For the text-containing cell, return its midpoint in [X, Y] coordinate format. 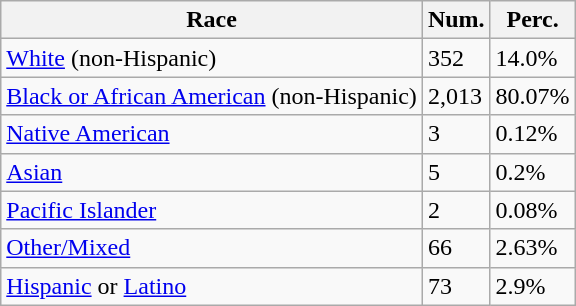
Pacific Islander [212, 210]
0.12% [532, 134]
Race [212, 20]
2.63% [532, 248]
66 [456, 248]
0.2% [532, 172]
5 [456, 172]
Num. [456, 20]
2 [456, 210]
Black or African American (non-Hispanic) [212, 96]
White (non-Hispanic) [212, 58]
352 [456, 58]
Perc. [532, 20]
2,013 [456, 96]
0.08% [532, 210]
Other/Mixed [212, 248]
3 [456, 134]
2.9% [532, 286]
Asian [212, 172]
14.0% [532, 58]
Native American [212, 134]
80.07% [532, 96]
Hispanic or Latino [212, 286]
73 [456, 286]
